For the text-containing cell, return its midpoint in (X, Y) coordinate format. 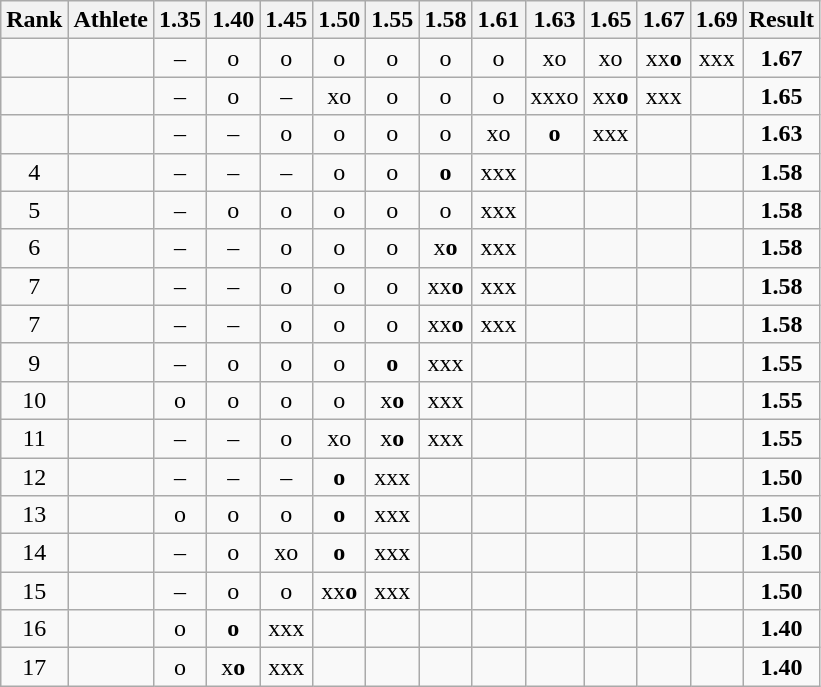
17 (34, 667)
4 (34, 172)
9 (34, 362)
6 (34, 248)
13 (34, 515)
xxxo (554, 96)
5 (34, 210)
11 (34, 438)
10 (34, 400)
15 (34, 591)
Athlete (111, 20)
Result (781, 20)
Rank (34, 20)
1.61 (498, 20)
16 (34, 629)
1.45 (286, 20)
14 (34, 553)
1.35 (180, 20)
12 (34, 477)
1.69 (716, 20)
